Find where the given text appears and provide that cell's center as (x, y) coordinate. 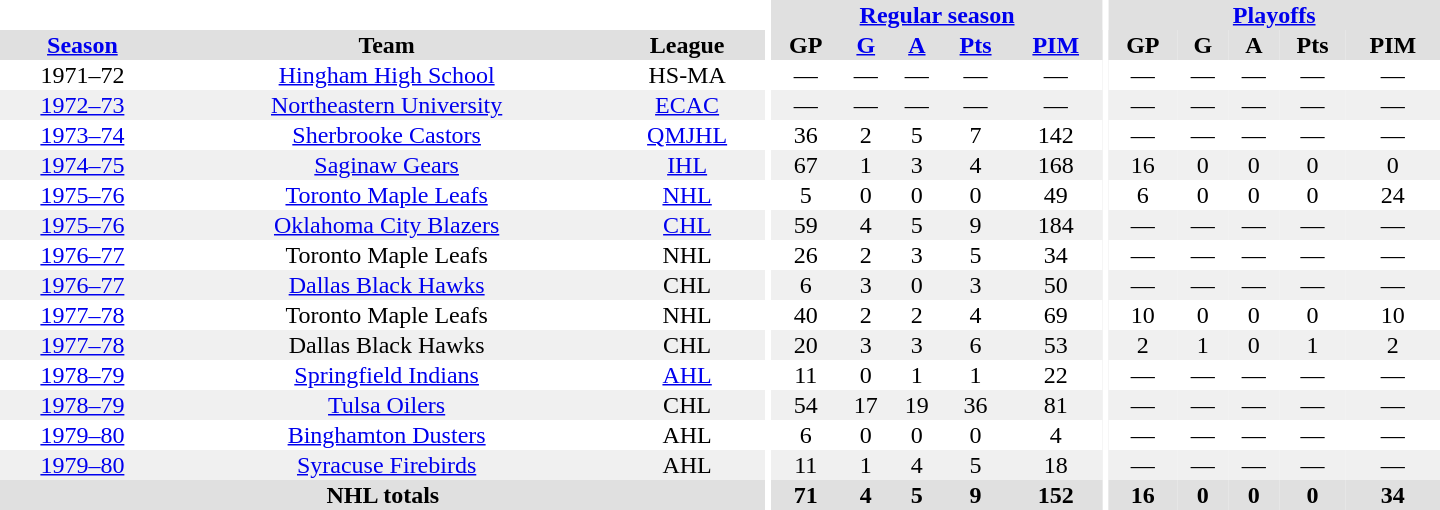
1974–75 (82, 165)
40 (806, 315)
81 (1056, 405)
53 (1056, 345)
Binghamton Dusters (387, 435)
7 (975, 135)
ECAC (688, 105)
Team (387, 45)
QMJHL (688, 135)
24 (1393, 195)
Regular season (936, 15)
69 (1056, 315)
Northeastern University (387, 105)
Season (82, 45)
IHL (688, 165)
1972–73 (82, 105)
17 (866, 405)
49 (1056, 195)
19 (916, 405)
Oklahoma City Blazers (387, 225)
184 (1056, 225)
59 (806, 225)
Sherbrooke Castors (387, 135)
142 (1056, 135)
Syracuse Firebirds (387, 465)
168 (1056, 165)
Springfield Indians (387, 375)
22 (1056, 375)
26 (806, 255)
League (688, 45)
71 (806, 495)
20 (806, 345)
Playoffs (1274, 15)
Saginaw Gears (387, 165)
1971–72 (82, 75)
54 (806, 405)
Tulsa Oilers (387, 405)
67 (806, 165)
NHL totals (383, 495)
Hingham High School (387, 75)
HS-MA (688, 75)
50 (1056, 285)
1973–74 (82, 135)
152 (1056, 495)
18 (1056, 465)
